Determine the (X, Y) coordinate at the center of the cell enclosing the given text.  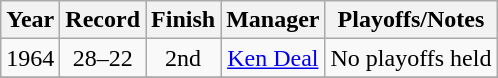
Year (30, 20)
Ken Deal (273, 58)
28–22 (103, 58)
1964 (30, 58)
Record (103, 20)
2nd (184, 58)
Manager (273, 20)
Finish (184, 20)
No playoffs held (411, 58)
Playoffs/Notes (411, 20)
